Identify which cell holds the provided text, then report its [X, Y] central coordinate. 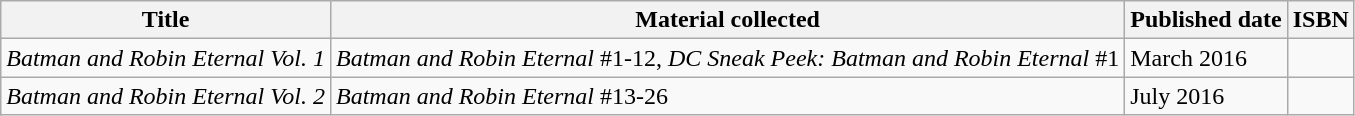
Batman and Robin Eternal Vol. 1 [166, 58]
ISBN [1320, 20]
Batman and Robin Eternal Vol. 2 [166, 96]
Batman and Robin Eternal #13-26 [727, 96]
Published date [1206, 20]
Batman and Robin Eternal #1-12, DC Sneak Peek: Batman and Robin Eternal #1 [727, 58]
July 2016 [1206, 96]
Title [166, 20]
Material collected [727, 20]
March 2016 [1206, 58]
